Search for the cell housing the specified text and yield its (X, Y) center coordinate. 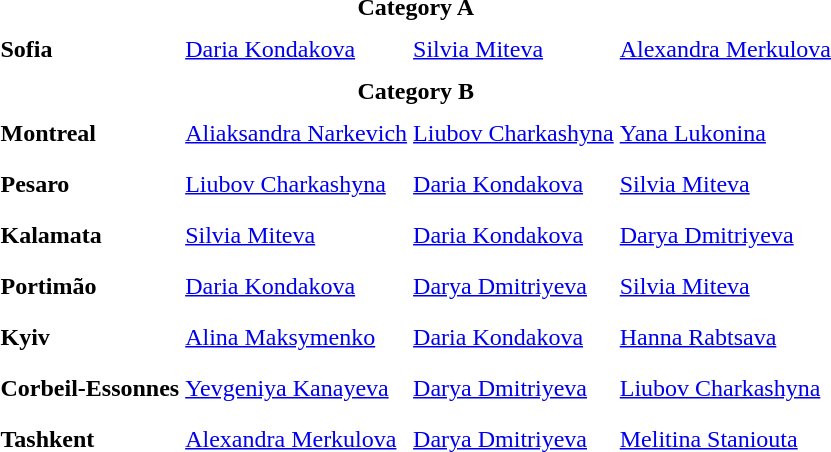
Alina Maksymenko (296, 337)
Aliaksandra Narkevich (296, 133)
Yevgeniya Kanayeva (296, 388)
